Output the [X, Y] coordinate of the center of the cell containing the given text.  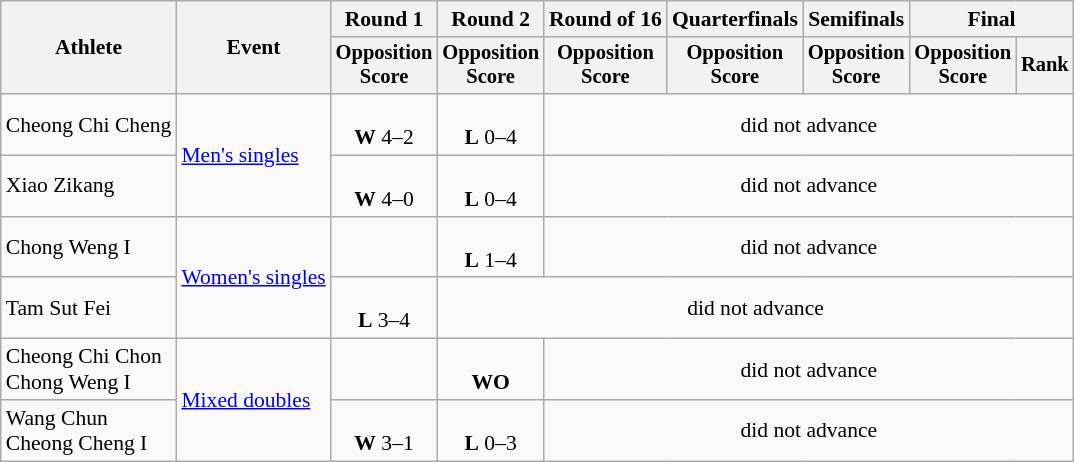
Chong Weng I [89, 248]
Tam Sut Fei [89, 308]
L 0–3 [490, 430]
Cheong Chi ChonChong Weng I [89, 370]
Quarterfinals [735, 19]
Round of 16 [606, 19]
Rank [1045, 66]
W 4–0 [384, 186]
Xiao Zikang [89, 186]
L 3–4 [384, 308]
Round 2 [490, 19]
Wang ChunCheong Cheng I [89, 430]
Women's singles [253, 278]
WO [490, 370]
Men's singles [253, 155]
Mixed doubles [253, 400]
Final [991, 19]
W 3–1 [384, 430]
Athlete [89, 48]
Cheong Chi Cheng [89, 124]
L 1–4 [490, 248]
Semifinals [856, 19]
Round 1 [384, 19]
Event [253, 48]
W 4–2 [384, 124]
